Pinpoint the cell where the given text exists, returning its [X, Y] midpoint coordinate. 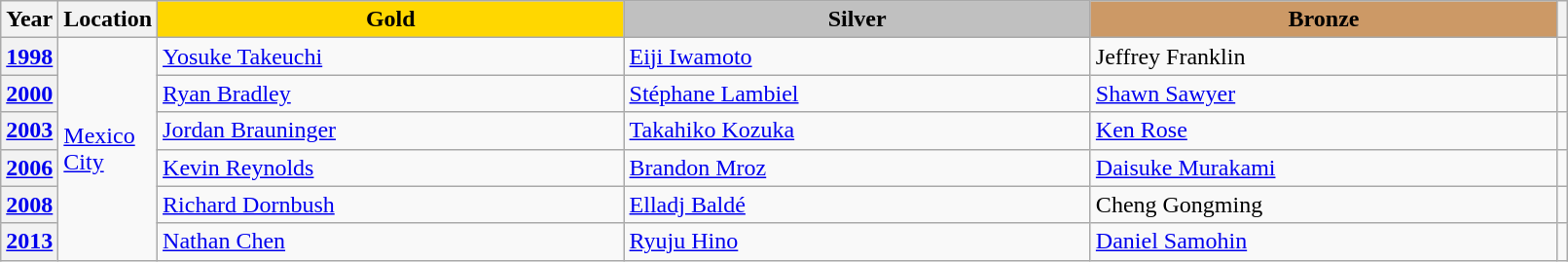
Bronze [1324, 19]
Year [29, 19]
Cheng Gongming [1324, 205]
2008 [29, 205]
Jordan Brauninger [391, 131]
Eiji Iwamoto [857, 56]
Brandon Mroz [857, 168]
Stéphane Lambiel [857, 94]
Ryuju Hino [857, 242]
Jeffrey Franklin [1324, 56]
Mexico City [108, 149]
2003 [29, 131]
Location [108, 19]
Ken Rose [1324, 131]
Shawn Sawyer [1324, 94]
Elladj Baldé [857, 205]
2013 [29, 242]
Gold [391, 19]
1998 [29, 56]
Ryan Bradley [391, 94]
2000 [29, 94]
Takahiko Kozuka [857, 131]
Nathan Chen [391, 242]
Richard Dornbush [391, 205]
Daisuke Murakami [1324, 168]
Kevin Reynolds [391, 168]
Yosuke Takeuchi [391, 56]
Daniel Samohin [1324, 242]
2006 [29, 168]
Silver [857, 19]
